Identify which cell holds the provided text, then report its [X, Y] central coordinate. 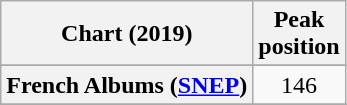
French Albums (SNEP) [127, 85]
Peakposition [299, 34]
146 [299, 85]
Chart (2019) [127, 34]
